Identify which cell holds the provided text, then report its [X, Y] central coordinate. 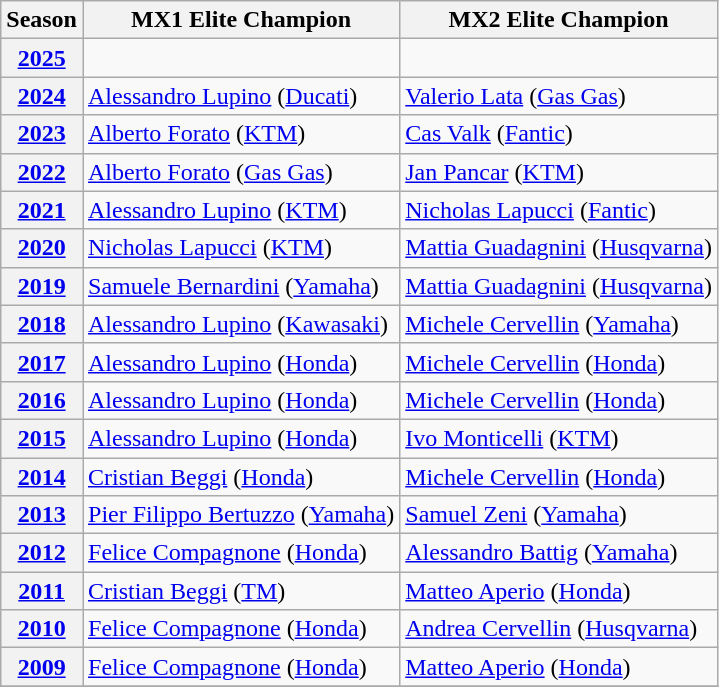
2011 [42, 591]
Cristian Beggi (TM) [240, 591]
Valerio Lata (Gas Gas) [559, 96]
Alessandro Lupino (Kawasaki) [240, 324]
2016 [42, 400]
Michele Cervellin (Yamaha) [559, 324]
Ivo Monticelli (KTM) [559, 438]
Nicholas Lapucci (Fantic) [559, 210]
Pier Filippo Bertuzzo (Yamaha) [240, 515]
2024 [42, 96]
2014 [42, 477]
2025 [42, 58]
MX1 Elite Champion [240, 20]
MX2 Elite Champion [559, 20]
Samuel Zeni (Yamaha) [559, 515]
Samuele Bernardini (Yamaha) [240, 286]
Season [42, 20]
Jan Pancar (KTM) [559, 172]
2023 [42, 134]
Alberto Forato (KTM) [240, 134]
2015 [42, 438]
2020 [42, 248]
Cristian Beggi (Honda) [240, 477]
Nicholas Lapucci (KTM) [240, 248]
Alberto Forato (Gas Gas) [240, 172]
Cas Valk (Fantic) [559, 134]
2017 [42, 362]
2010 [42, 629]
2018 [42, 324]
2019 [42, 286]
2009 [42, 667]
Alessandro Lupino (Ducati) [240, 96]
Andrea Cervellin (Husqvarna) [559, 629]
2013 [42, 515]
2021 [42, 210]
Alessandro Battig (Yamaha) [559, 553]
2022 [42, 172]
2012 [42, 553]
Alessandro Lupino (KTM) [240, 210]
